Detect which cell encompasses the target text, then output its (x, y) center coordinate. 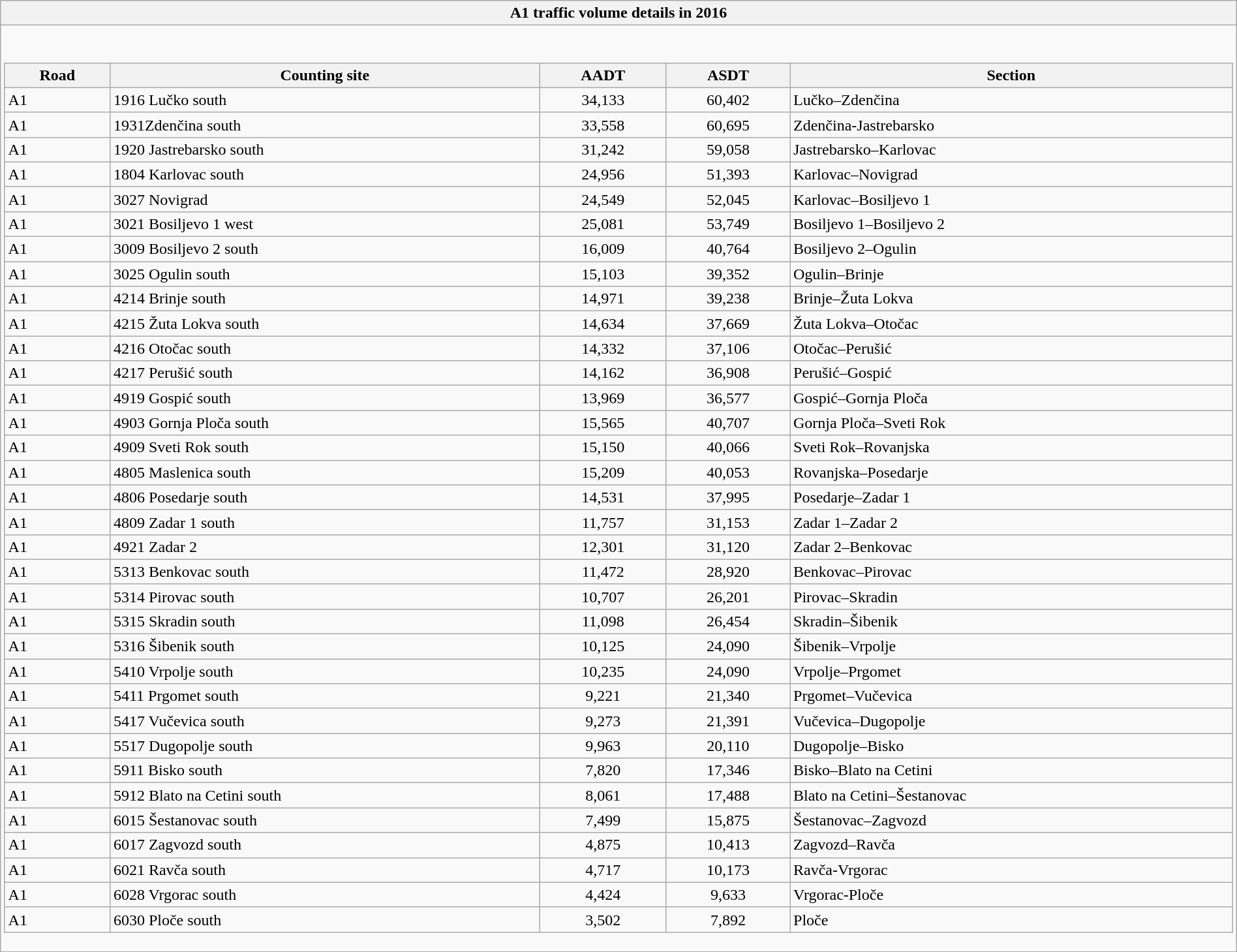
15,565 (603, 423)
9,221 (603, 696)
11,098 (603, 621)
14,971 (603, 299)
59,058 (728, 149)
37,106 (728, 348)
Section (1011, 75)
6021 Ravča south (325, 870)
1931Zdenčina south (325, 125)
Bisko–Blato na Cetini (1011, 771)
9,963 (603, 746)
17,488 (728, 795)
Šestanovac–Zagvozd (1011, 820)
6030 Ploče south (325, 919)
40,053 (728, 472)
37,995 (728, 497)
A1 traffic volume details in 2016 (618, 13)
20,110 (728, 746)
15,209 (603, 472)
Gospić–Gornja Ploča (1011, 398)
Posedarje–Zadar 1 (1011, 497)
4805 Maslenica south (325, 472)
40,764 (728, 249)
21,391 (728, 721)
39,352 (728, 274)
14,634 (603, 324)
Gornja Ploča–Sveti Rok (1011, 423)
Counting site (325, 75)
5410 Vrpolje south (325, 671)
28,920 (728, 572)
5314 Pirovac south (325, 596)
5313 Benkovac south (325, 572)
Ravča-Vrgorac (1011, 870)
3009 Bosiljevo 2 south (325, 249)
Žuta Lokva–Otočac (1011, 324)
ASDT (728, 75)
5517 Dugopolje south (325, 746)
26,201 (728, 596)
4215 Žuta Lokva south (325, 324)
24,956 (603, 174)
3021 Bosiljevo 1 west (325, 224)
4,875 (603, 845)
Blato na Cetini–Šestanovac (1011, 795)
10,173 (728, 870)
4806 Posedarje south (325, 497)
5911 Bisko south (325, 771)
24,549 (603, 199)
4214 Brinje south (325, 299)
4903 Gornja Ploča south (325, 423)
8,061 (603, 795)
Skradin–Šibenik (1011, 621)
39,238 (728, 299)
11,757 (603, 522)
10,125 (603, 647)
Jastrebarsko–Karlovac (1011, 149)
3025 Ogulin south (325, 274)
33,558 (603, 125)
6015 Šestanovac south (325, 820)
6028 Vrgorac south (325, 895)
5912 Blato na Cetini south (325, 795)
5411 Prgomet south (325, 696)
7,892 (728, 919)
14,332 (603, 348)
21,340 (728, 696)
31,242 (603, 149)
Lučko–Zdenčina (1011, 100)
60,402 (728, 100)
7,820 (603, 771)
Vrpolje–Prgomet (1011, 671)
7,499 (603, 820)
Dugopolje–Bisko (1011, 746)
5417 Vučevica south (325, 721)
5316 Šibenik south (325, 647)
53,749 (728, 224)
31,120 (728, 547)
51,393 (728, 174)
AADT (603, 75)
36,908 (728, 373)
Bosiljevo 2–Ogulin (1011, 249)
Otočac–Perušić (1011, 348)
Prgomet–Vučevica (1011, 696)
31,153 (728, 522)
9,633 (728, 895)
Brinje–Žuta Lokva (1011, 299)
40,707 (728, 423)
Ogulin–Brinje (1011, 274)
3,502 (603, 919)
4909 Sveti Rok south (325, 448)
Pirovac–Skradin (1011, 596)
5315 Skradin south (325, 621)
4921 Zadar 2 (325, 547)
14,531 (603, 497)
Zadar 1–Zadar 2 (1011, 522)
52,045 (728, 199)
26,454 (728, 621)
6017 Zagvozd south (325, 845)
1920 Jastrebarsko south (325, 149)
10,235 (603, 671)
Zdenčina-Jastrebarsko (1011, 125)
4809 Zadar 1 south (325, 522)
34,133 (603, 100)
Bosiljevo 1–Bosiljevo 2 (1011, 224)
36,577 (728, 398)
9,273 (603, 721)
11,472 (603, 572)
Karlovac–Novigrad (1011, 174)
Šibenik–Vrpolje (1011, 647)
10,707 (603, 596)
3027 Novigrad (325, 199)
17,346 (728, 771)
4,717 (603, 870)
4216 Otočac south (325, 348)
Ploče (1011, 919)
Perušić–Gospić (1011, 373)
25,081 (603, 224)
4,424 (603, 895)
Karlovac–Bosiljevo 1 (1011, 199)
16,009 (603, 249)
Zadar 2–Benkovac (1011, 547)
Sveti Rok–Rovanjska (1011, 448)
40,066 (728, 448)
Zagvozd–Ravča (1011, 845)
Road (57, 75)
Benkovac–Pirovac (1011, 572)
60,695 (728, 125)
1916 Lučko south (325, 100)
15,103 (603, 274)
13,969 (603, 398)
10,413 (728, 845)
37,669 (728, 324)
Rovanjska–Posedarje (1011, 472)
15,150 (603, 448)
4217 Perušić south (325, 373)
1804 Karlovac south (325, 174)
Vučevica–Dugopolje (1011, 721)
15,875 (728, 820)
Vrgorac-Ploče (1011, 895)
4919 Gospić south (325, 398)
14,162 (603, 373)
12,301 (603, 547)
